Scan for the cell matching the given text and deliver its [X, Y] coordinate at center. 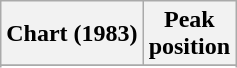
Peakposition [189, 34]
Chart (1983) [72, 34]
